Provide the [x, y] coordinate of the cell's center where the given text is located.  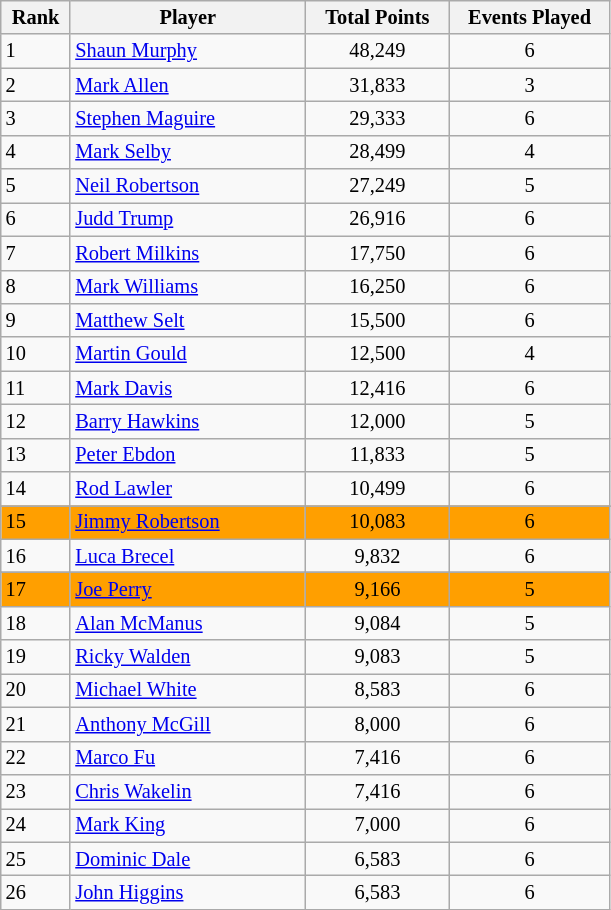
Dominic Dale [188, 859]
Barry Hawkins [188, 421]
Michael White [188, 690]
Neil Robertson [188, 186]
8,583 [378, 690]
Peter Ebdon [188, 455]
Luca Brecel [188, 556]
9,166 [378, 589]
15 [36, 522]
Mark Davis [188, 388]
Rod Lawler [188, 489]
12,500 [378, 354]
Anthony McGill [188, 724]
7 [36, 253]
Player [188, 17]
24 [36, 825]
26,916 [378, 219]
Stephen Maguire [188, 118]
48,249 [378, 51]
10,499 [378, 489]
Joe Perry [188, 589]
17,750 [378, 253]
Total Points [378, 17]
10,083 [378, 522]
John Higgins [188, 892]
7,000 [378, 825]
15,500 [378, 320]
11 [36, 388]
Robert Milkins [188, 253]
9,832 [378, 556]
2 [36, 85]
Martin Gould [188, 354]
27,249 [378, 186]
9,083 [378, 657]
9 [36, 320]
Mark Selby [188, 152]
Mark Allen [188, 85]
16 [36, 556]
Alan McManus [188, 623]
Events Played [530, 17]
29,333 [378, 118]
20 [36, 690]
28,499 [378, 152]
12,000 [378, 421]
16,250 [378, 287]
18 [36, 623]
1 [36, 51]
26 [36, 892]
14 [36, 489]
Mark King [188, 825]
11,833 [378, 455]
8 [36, 287]
Marco Fu [188, 758]
25 [36, 859]
12 [36, 421]
Matthew Selt [188, 320]
23 [36, 791]
22 [36, 758]
12,416 [378, 388]
Shaun Murphy [188, 51]
10 [36, 354]
17 [36, 589]
Ricky Walden [188, 657]
Jimmy Robertson [188, 522]
31,833 [378, 85]
Mark Williams [188, 287]
Rank [36, 17]
9,084 [378, 623]
Chris Wakelin [188, 791]
19 [36, 657]
13 [36, 455]
21 [36, 724]
Judd Trump [188, 219]
8,000 [378, 724]
